Locate the cell with the specified text and output its (x, y) center coordinate. 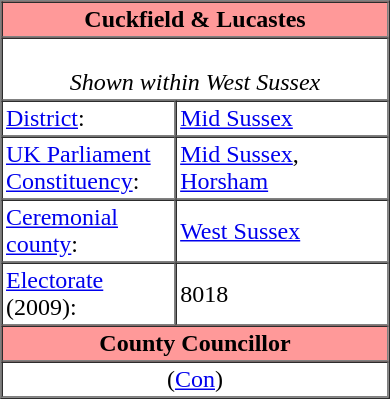
UK Parliament Constituency: (89, 168)
Shown within West Sussex (196, 70)
Cuckfield & Lucastes (196, 20)
Ceremonial county: (89, 232)
Electorate (2009): (89, 294)
District: (89, 118)
Mid Sussex, Horsham (282, 168)
County Councillor (196, 344)
8018 (282, 294)
Mid Sussex (282, 118)
West Sussex (282, 232)
(Con) (196, 380)
